Extract the (x, y) coordinate from the center of the cell holding the provided text.  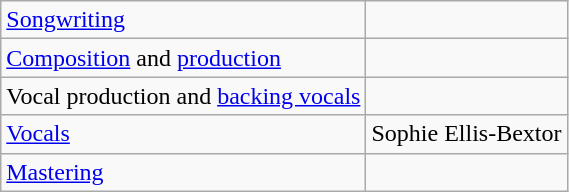
Songwriting (184, 20)
Vocals (184, 134)
Sophie Ellis-Bextor (466, 134)
Mastering (184, 172)
Vocal production and backing vocals (184, 96)
Composition and production (184, 58)
